Detect which cell encompasses the target text, then output its (x, y) center coordinate. 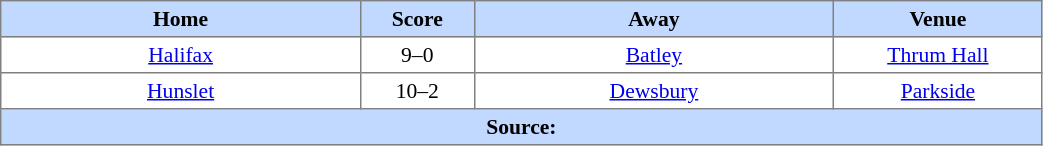
Away (654, 19)
Home (181, 19)
9–0 (417, 55)
10–2 (417, 91)
Batley (654, 55)
Source: (522, 127)
Dewsbury (654, 91)
Halifax (181, 55)
Thrum Hall (938, 55)
Parkside (938, 91)
Venue (938, 19)
Hunslet (181, 91)
Score (417, 19)
